Return the (x, y) coordinate for the center point of the cell that contains the specified text.  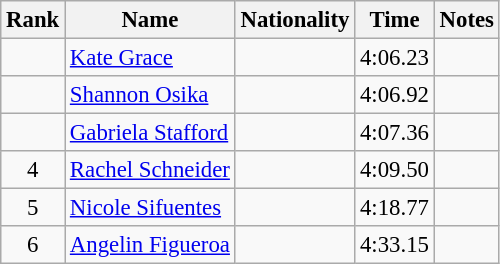
6 (33, 245)
4:06.92 (395, 95)
4:18.77 (395, 208)
Nicole Sifuentes (150, 208)
Time (395, 20)
Name (150, 20)
Notes (466, 20)
4:33.15 (395, 245)
Gabriela Stafford (150, 133)
Rachel Schneider (150, 170)
Angelin Figueroa (150, 245)
4:09.50 (395, 170)
4 (33, 170)
Shannon Osika (150, 95)
Nationality (294, 20)
4:06.23 (395, 58)
5 (33, 208)
Rank (33, 20)
4:07.36 (395, 133)
Kate Grace (150, 58)
